Extract the [x, y] coordinate from the center of the cell holding the provided text.  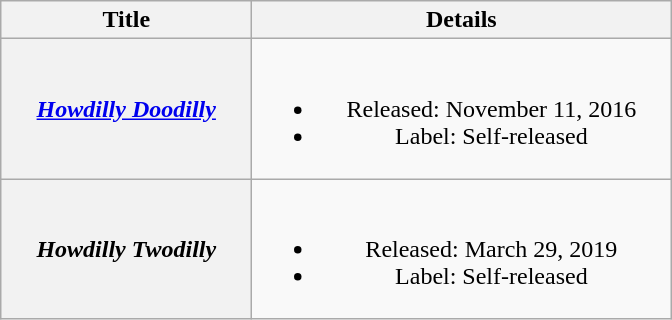
Howdilly Twodilly [126, 249]
Details [462, 20]
Title [126, 20]
Released: March 29, 2019Label: Self-released [462, 249]
Released: November 11, 2016Label: Self-released [462, 109]
Howdilly Doodilly [126, 109]
